From the cell containing the given text, extract its center point as (X, Y) coordinate. 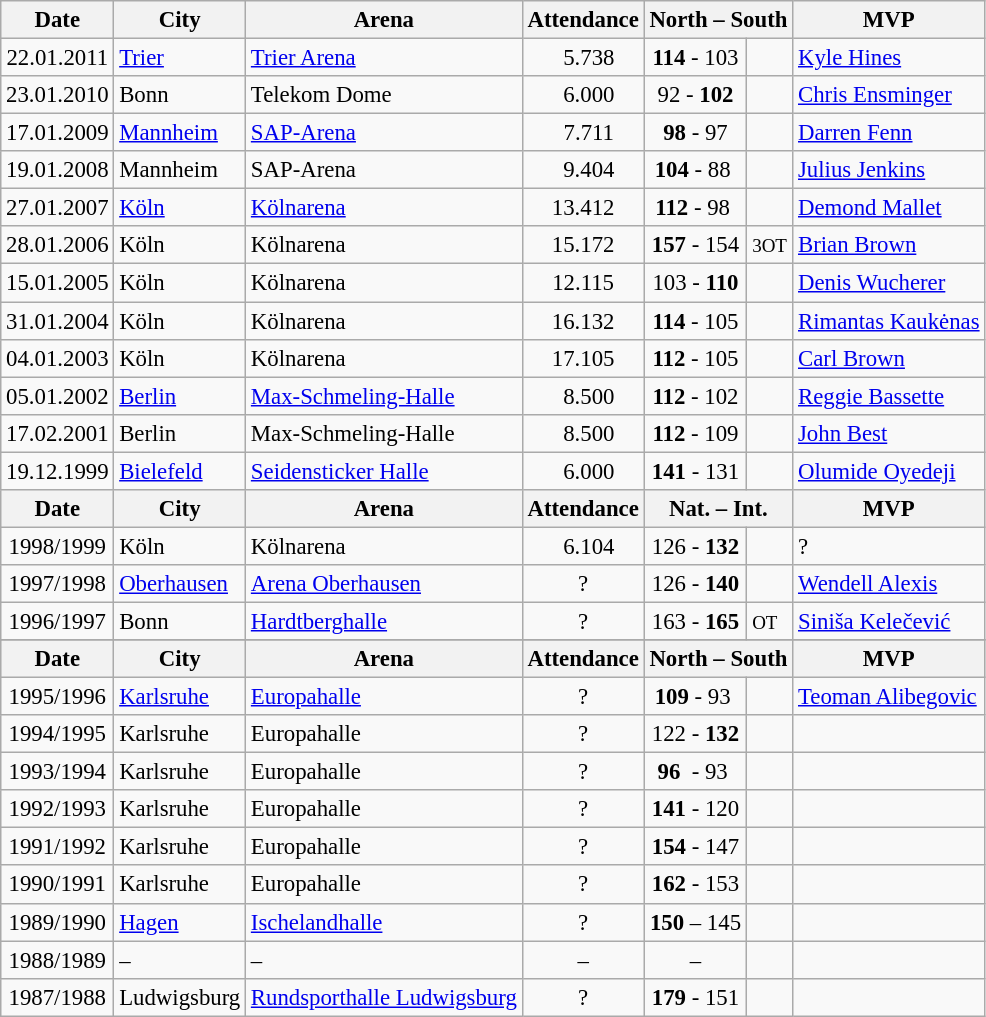
Chris Ensminger (889, 95)
19.01.2008 (58, 170)
Demond Mallet (889, 208)
Wendell Alexis (889, 584)
04.01.2003 (58, 358)
Telekom Dome (384, 95)
Ludwigsburg (180, 997)
Arena Oberhausen (384, 584)
17.105 (583, 358)
163 - 165 (696, 621)
126 - 140 (696, 584)
Trier (180, 58)
23.01.2010 (58, 95)
Kyle Hines (889, 58)
157 - 154 (696, 245)
112 - 102 (696, 396)
1993/1994 (58, 772)
9.404 (583, 170)
Siniša Kelečević (889, 621)
103 - 110 (696, 283)
114 - 103 (696, 58)
22.01.2011 (58, 58)
05.01.2002 (58, 396)
12.115 (583, 283)
141 - 120 (696, 809)
Rimantas Kaukėnas (889, 321)
Olumide Oyedeji (889, 471)
John Best (889, 433)
1997/1998 (58, 584)
Ischelandhalle (384, 922)
114 - 105 (696, 321)
112 - 109 (696, 433)
92 - 102 (696, 95)
1990/1991 (58, 885)
Oberhausen (180, 584)
126 - 132 (696, 546)
Denis Wucherer (889, 283)
27.01.2007 (58, 208)
109 - 93 (696, 697)
Rundsporthalle Ludwigsburg (384, 997)
112 - 105 (696, 358)
96 - 93 (696, 772)
Carl Brown (889, 358)
6.104 (583, 546)
179 - 151 (696, 997)
Nat. – Int. (718, 509)
5.738 (583, 58)
104 - 88 (696, 170)
28.01.2006 (58, 245)
17.01.2009 (58, 133)
1995/1996 (58, 697)
150 – 145 (696, 922)
112 - 98 (696, 208)
1991/1992 (58, 847)
1987/1988 (58, 997)
1996/1997 (58, 621)
Hardtberghalle (384, 621)
1998/1999 (58, 546)
122 - 132 (696, 734)
Trier Arena (384, 58)
154 - 147 (696, 847)
13.412 (583, 208)
Teoman Alibegovic (889, 697)
16.132 (583, 321)
1994/1995 (58, 734)
Bielefeld (180, 471)
3OT (770, 245)
Brian Brown (889, 245)
Reggie Bassette (889, 396)
15.172 (583, 245)
98 - 97 (696, 133)
Julius Jenkins (889, 170)
162 - 153 (696, 885)
15.01.2005 (58, 283)
OT (770, 621)
Seidensticker Halle (384, 471)
1992/1993 (58, 809)
7.711 (583, 133)
1989/1990 (58, 922)
19.12.1999 (58, 471)
1988/1989 (58, 960)
Darren Fenn (889, 133)
141 - 131 (696, 471)
17.02.2001 (58, 433)
31.01.2004 (58, 321)
Hagen (180, 922)
